Identify which cell holds the provided text, then report its [X, Y] central coordinate. 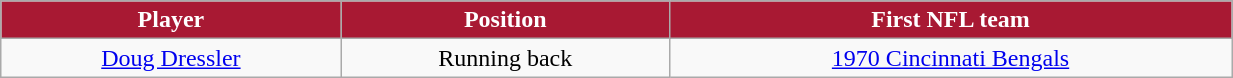
Position [505, 20]
Running back [505, 58]
Doug Dressler [171, 58]
First NFL team [950, 20]
Player [171, 20]
1970 Cincinnati Bengals [950, 58]
